Pinpoint the cell where the given text exists, returning its [x, y] midpoint coordinate. 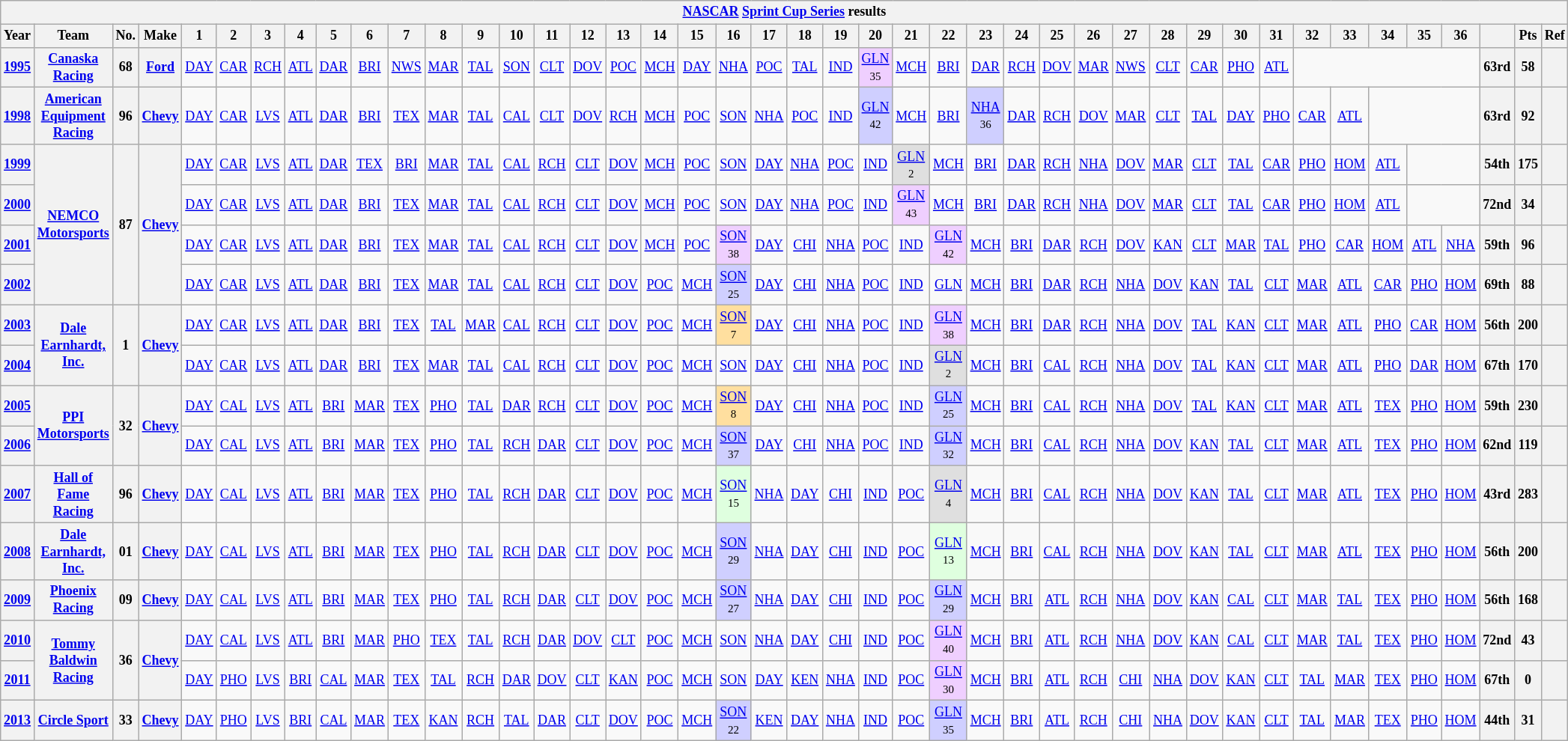
SON27 [734, 600]
GLN4 [949, 494]
Canaska Racing [73, 67]
30 [1241, 36]
14 [660, 36]
2010 [18, 640]
170 [1528, 365]
NASCAR Sprint Cup Series results [785, 12]
GLN13 [949, 551]
Pts [1528, 36]
GLN25 [949, 406]
24 [1021, 36]
1995 [18, 67]
8 [443, 36]
Hall of Fame Racing [73, 494]
18 [805, 36]
23 [985, 36]
175 [1528, 165]
SON25 [734, 285]
GLN38 [949, 326]
Ref [1555, 36]
SON15 [734, 494]
35 [1424, 36]
2001 [18, 245]
22 [949, 36]
2013 [18, 721]
0 [1528, 680]
92 [1528, 116]
NEMCO Motorsports [73, 225]
54th [1498, 165]
2000 [18, 205]
Circle Sport [73, 721]
5 [334, 36]
68 [126, 67]
SON8 [734, 406]
Tommy Baldwin Racing [73, 660]
283 [1528, 494]
2008 [18, 551]
69th [1498, 285]
19 [841, 36]
25 [1057, 36]
GLN43 [911, 205]
10 [517, 36]
87 [126, 225]
1999 [18, 165]
27 [1131, 36]
16 [734, 36]
Make [160, 36]
88 [1528, 285]
GLN40 [949, 640]
2002 [18, 285]
GLN29 [949, 600]
2006 [18, 446]
2005 [18, 406]
119 [1528, 446]
9 [481, 36]
2011 [18, 680]
Phoenix Racing [73, 600]
2004 [18, 365]
2009 [18, 600]
09 [126, 600]
GLN [949, 285]
SON22 [734, 721]
2007 [18, 494]
01 [126, 551]
3 [268, 36]
168 [1528, 600]
58 [1528, 67]
21 [911, 36]
44th [1498, 721]
Year [18, 36]
13 [623, 36]
American Equipment Racing [73, 116]
NHA36 [985, 116]
SON37 [734, 446]
26 [1093, 36]
GLN30 [949, 680]
20 [875, 36]
28 [1168, 36]
SON29 [734, 551]
15 [697, 36]
4 [300, 36]
2003 [18, 326]
PPI Motorsports [73, 425]
17 [769, 36]
GLN32 [949, 446]
Ford [160, 67]
230 [1528, 406]
6 [370, 36]
SON7 [734, 326]
1998 [18, 116]
2 [234, 36]
29 [1204, 36]
12 [588, 36]
62nd [1498, 446]
11 [552, 36]
No. [126, 36]
7 [406, 36]
43 [1528, 640]
43rd [1498, 494]
Team [73, 36]
SON38 [734, 245]
